For the text-containing cell, return its midpoint in [X, Y] coordinate format. 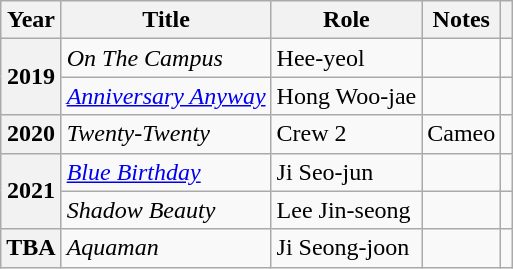
Crew 2 [346, 134]
Anniversary Anyway [166, 96]
Twenty-Twenty [166, 134]
Blue Birthday [166, 172]
Cameo [462, 134]
Hee-yeol [346, 58]
Year [31, 20]
Shadow Beauty [166, 210]
2019 [31, 77]
Role [346, 20]
Lee Jin-seong [346, 210]
Notes [462, 20]
Aquaman [166, 248]
On The Campus [166, 58]
Ji Seo-jun [346, 172]
TBA [31, 248]
Hong Woo-jae [346, 96]
2021 [31, 191]
2020 [31, 134]
Ji Seong-joon [346, 248]
Title [166, 20]
